Output the [x, y] coordinate of the center of the cell containing the given text.  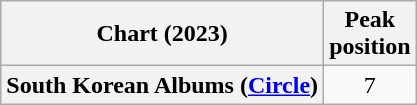
South Korean Albums (Circle) [162, 85]
Peakposition [370, 34]
Chart (2023) [162, 34]
7 [370, 85]
